Search for the cell housing the specified text and yield its (x, y) center coordinate. 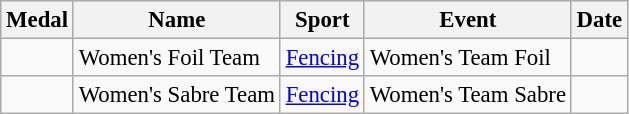
Name (176, 20)
Women's Team Foil (468, 58)
Women's Foil Team (176, 58)
Sport (322, 20)
Date (599, 20)
Event (468, 20)
Medal (38, 20)
Women's Team Sabre (468, 95)
Women's Sabre Team (176, 95)
